Return (X, Y) of the center of cell containing provided text 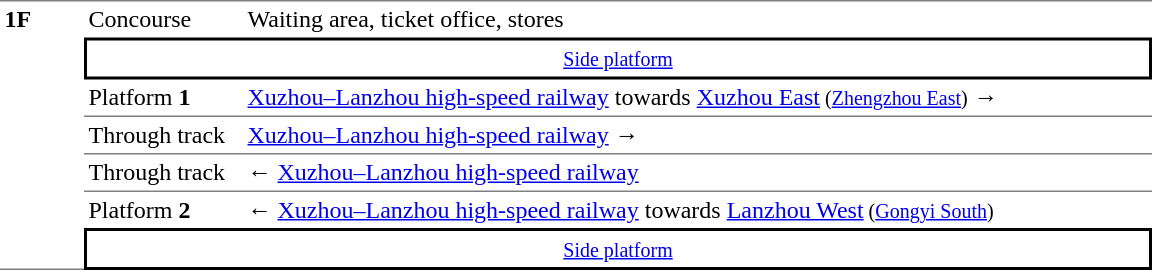
1F (42, 135)
← Xuzhou–Lanzhou high-speed railway towards Lanzhou West (Gongyi South) (698, 210)
← Xuzhou–Lanzhou high-speed railway (698, 173)
Xuzhou–Lanzhou high-speed railway towards Xuzhou East (Zhengzhou East) → (698, 99)
Concourse (164, 19)
Xuzhou–Lanzhou high-speed railway → (698, 136)
Waiting area, ticket office, stores (698, 19)
Platform 1 (164, 99)
Platform 2 (164, 210)
